Search for the cell housing the specified text and yield its [x, y] center coordinate. 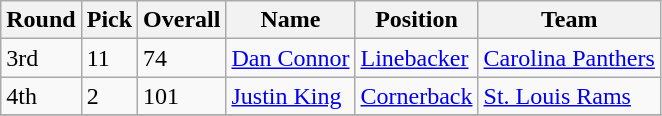
74 [182, 58]
Carolina Panthers [569, 58]
3rd [41, 58]
Position [416, 20]
11 [109, 58]
101 [182, 96]
Justin King [290, 96]
Team [569, 20]
Linebacker [416, 58]
Dan Connor [290, 58]
Cornerback [416, 96]
Name [290, 20]
4th [41, 96]
Round [41, 20]
Pick [109, 20]
2 [109, 96]
Overall [182, 20]
St. Louis Rams [569, 96]
